Pinpoint the cell where the given text exists, returning its [x, y] midpoint coordinate. 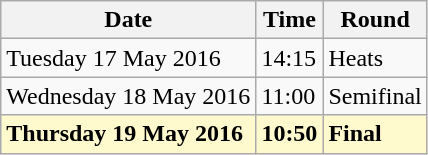
Final [375, 134]
Wednesday 18 May 2016 [128, 96]
Tuesday 17 May 2016 [128, 58]
14:15 [290, 58]
Round [375, 20]
Date [128, 20]
Semifinal [375, 96]
Time [290, 20]
Thursday 19 May 2016 [128, 134]
Heats [375, 58]
10:50 [290, 134]
11:00 [290, 96]
